Identify which cell holds the provided text, then report its (x, y) central coordinate. 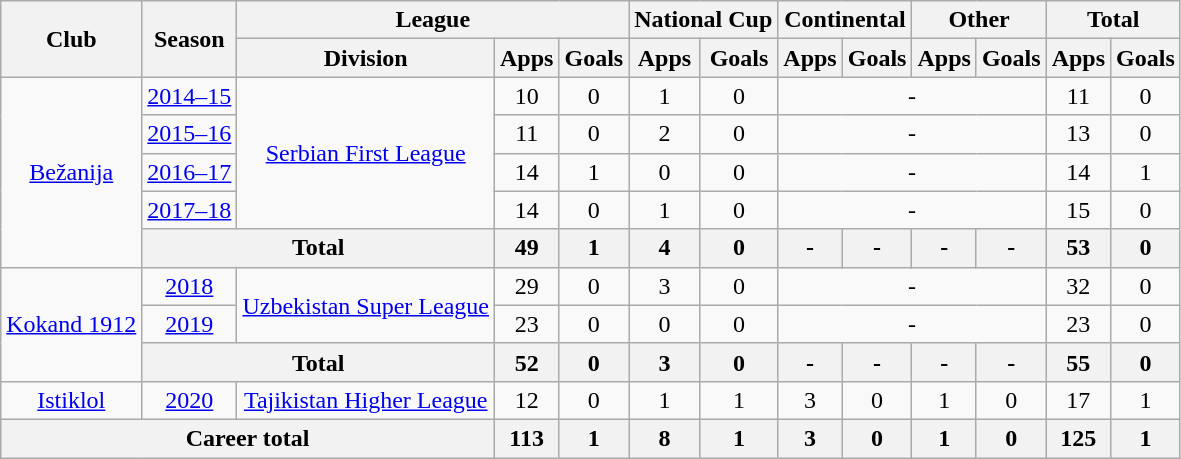
8 (665, 438)
29 (527, 286)
12 (527, 400)
Tajikistan Higher League (366, 400)
52 (527, 362)
Other (979, 20)
2 (665, 134)
49 (527, 248)
Continental (845, 20)
2016–17 (190, 172)
National Cup (704, 20)
2015–16 (190, 134)
Club (72, 39)
2017–18 (190, 210)
32 (1078, 286)
Season (190, 39)
113 (527, 438)
55 (1078, 362)
Division (366, 58)
125 (1078, 438)
Kokand 1912 (72, 324)
2019 (190, 324)
Istiklol (72, 400)
17 (1078, 400)
2018 (190, 286)
Bežanija (72, 172)
4 (665, 248)
Serbian First League (366, 153)
League (433, 20)
10 (527, 96)
2020 (190, 400)
13 (1078, 134)
15 (1078, 210)
Career total (248, 438)
53 (1078, 248)
2014–15 (190, 96)
Uzbekistan Super League (366, 305)
